Return the (x, y) coordinate for the center point of the cell that contains the specified text.  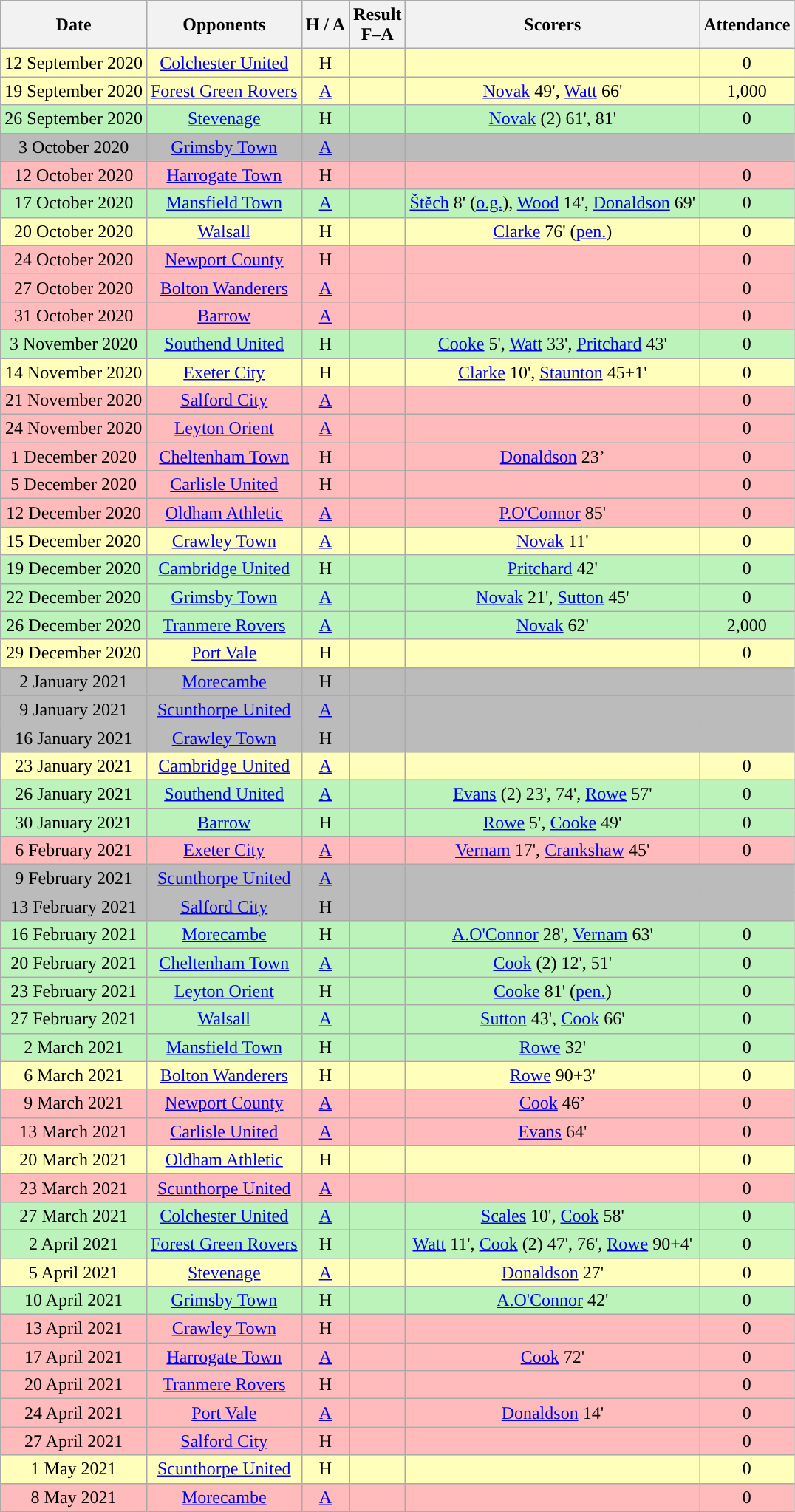
13 April 2021 (74, 1329)
Donaldson 14' (553, 1413)
Cook 72' (553, 1357)
Attendance (747, 25)
9 January 2021 (74, 709)
Novak 21', Sutton 45' (553, 597)
6 March 2021 (74, 1075)
22 December 2020 (74, 597)
31 October 2020 (74, 316)
Clarke 10', Staunton 45+1' (553, 372)
Evans 64' (553, 1131)
27 March 2021 (74, 1216)
Cooke 81' (pen.) (553, 991)
1,000 (747, 91)
26 January 2021 (74, 794)
23 March 2021 (74, 1188)
Vernam 17', Crankshaw 45' (553, 851)
Rowe 5', Cooke 49' (553, 823)
21 November 2020 (74, 401)
27 February 2021 (74, 1019)
2 March 2021 (74, 1047)
13 March 2021 (74, 1131)
Opponents (224, 25)
2 April 2021 (74, 1244)
Scorers (553, 25)
Donaldson 23’ (553, 457)
12 September 2020 (74, 63)
27 October 2020 (74, 287)
Novak 49', Watt 66' (553, 91)
A.O'Connor 42' (553, 1301)
26 December 2020 (74, 625)
16 January 2021 (74, 738)
Sutton 43', Cook 66' (553, 1019)
Cook 46’ (553, 1103)
A.O'Connor 28', Vernam 63' (553, 935)
H / A (325, 25)
24 April 2021 (74, 1413)
Clarke 76' (pen.) (553, 231)
8 May 2021 (74, 1497)
Scales 10', Cook 58' (553, 1216)
16 February 2021 (74, 935)
ResultF–A (378, 25)
5 December 2020 (74, 485)
29 December 2020 (74, 653)
3 October 2020 (74, 147)
1 December 2020 (74, 457)
14 November 2020 (74, 372)
Cook (2) 12', 51' (553, 963)
Pritchard 42' (553, 569)
5 April 2021 (74, 1272)
20 March 2021 (74, 1159)
23 January 2021 (74, 766)
9 February 2021 (74, 879)
13 February 2021 (74, 907)
1 May 2021 (74, 1469)
19 December 2020 (74, 569)
Štěch 8' (o.g.), Wood 14', Donaldson 69' (553, 203)
20 February 2021 (74, 963)
Novak 11' (553, 541)
12 December 2020 (74, 513)
23 February 2021 (74, 991)
24 October 2020 (74, 259)
Donaldson 27' (553, 1272)
9 March 2021 (74, 1103)
19 September 2020 (74, 91)
Novak 62' (553, 625)
26 September 2020 (74, 119)
P.O'Connor 85' (553, 513)
2,000 (747, 625)
Cooke 5', Watt 33', Pritchard 43' (553, 344)
27 April 2021 (74, 1441)
Date (74, 25)
Novak (2) 61', 81' (553, 119)
10 April 2021 (74, 1301)
24 November 2020 (74, 429)
12 October 2020 (74, 175)
Evans (2) 23', 74', Rowe 57' (553, 794)
20 April 2021 (74, 1385)
15 December 2020 (74, 541)
17 April 2021 (74, 1357)
Rowe 32' (553, 1047)
17 October 2020 (74, 203)
6 February 2021 (74, 851)
2 January 2021 (74, 681)
20 October 2020 (74, 231)
Watt 11', Cook (2) 47', 76', Rowe 90+4' (553, 1244)
Rowe 90+3' (553, 1075)
3 November 2020 (74, 344)
30 January 2021 (74, 823)
